From the cell containing the given text, extract its center point as (x, y) coordinate. 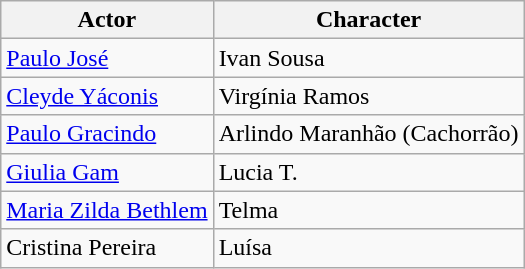
Arlindo Maranhão (Cachorrão) (368, 134)
Luísa (368, 248)
Telma (368, 210)
Virgínia Ramos (368, 96)
Paulo Gracindo (107, 134)
Lucia T. (368, 172)
Cristina Pereira (107, 248)
Maria Zilda Bethlem (107, 210)
Character (368, 20)
Actor (107, 20)
Paulo José (107, 58)
Giulia Gam (107, 172)
Cleyde Yáconis (107, 96)
Ivan Sousa (368, 58)
